Capture the cell that displays the provided text and extract its [x, y] central coordinate. 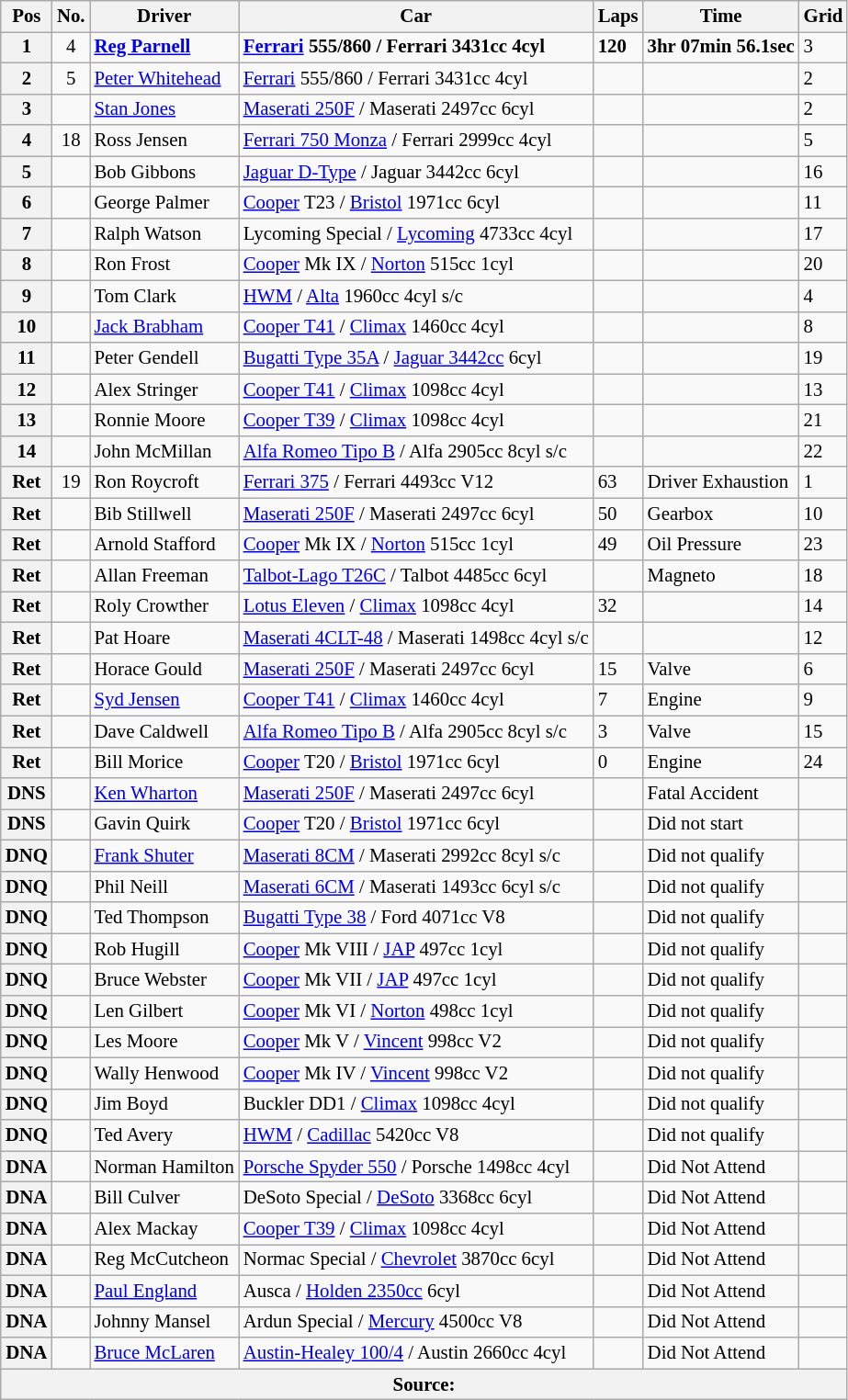
Buckler DD1 / Climax 1098cc 4cyl [416, 1104]
Car [416, 17]
Oil Pressure [721, 545]
Jim Boyd [164, 1104]
HWM / Cadillac 5420cc V8 [416, 1135]
Allan Freeman [164, 576]
Les Moore [164, 1043]
49 [618, 545]
Stan Jones [164, 109]
16 [823, 172]
Phil Neill [164, 886]
Roly Crowther [164, 607]
Maserati 8CM / Maserati 2992cc 8cyl s/c [416, 855]
Bill Culver [164, 1198]
Reg Parnell [164, 47]
Cooper Mk VI / Norton 498cc 1cyl [416, 1011]
Bib Stillwell [164, 514]
Len Gilbert [164, 1011]
21 [823, 421]
Austin-Healey 100/4 / Austin 2660cc 4cyl [416, 1353]
Magneto [721, 576]
Johnny Mansel [164, 1322]
Did not start [721, 825]
Driver Exhaustion [721, 482]
Maserati 4CLT-48 / Maserati 1498cc 4cyl s/c [416, 638]
Ron Roycroft [164, 482]
50 [618, 514]
Laps [618, 17]
3hr 07min 56.1sec [721, 47]
Source: [424, 1384]
DeSoto Special / DeSoto 3368cc 6cyl [416, 1198]
Ferrari 750 Monza / Ferrari 2999cc 4cyl [416, 141]
Pos [27, 17]
Jaguar D-Type / Jaguar 3442cc 6cyl [416, 172]
24 [823, 762]
Grid [823, 17]
Ralph Watson [164, 234]
John McMillan [164, 451]
Ausca / Holden 2350cc 6cyl [416, 1291]
Horace Gould [164, 669]
Frank Shuter [164, 855]
Syd Jensen [164, 700]
George Palmer [164, 203]
17 [823, 234]
Tom Clark [164, 296]
Pat Hoare [164, 638]
Wally Henwood [164, 1073]
Lycoming Special / Lycoming 4733cc 4cyl [416, 234]
Reg McCutcheon [164, 1259]
Cooper T23 / Bristol 1971cc 6cyl [416, 203]
Bruce McLaren [164, 1353]
32 [618, 607]
Peter Gendell [164, 358]
Bugatti Type 35A / Jaguar 3442cc 6cyl [416, 358]
Cooper Mk IV / Vincent 998cc V2 [416, 1073]
Porsche Spyder 550 / Porsche 1498cc 4cyl [416, 1167]
Ted Avery [164, 1135]
Arnold Stafford [164, 545]
Alex Stringer [164, 390]
Ron Frost [164, 265]
Ardun Special / Mercury 4500cc V8 [416, 1322]
Driver [164, 17]
Rob Hugill [164, 949]
23 [823, 545]
120 [618, 47]
Maserati 6CM / Maserati 1493cc 6cyl s/c [416, 886]
Gavin Quirk [164, 825]
Cooper Mk V / Vincent 998cc V2 [416, 1043]
Normac Special / Chevrolet 3870cc 6cyl [416, 1259]
Bill Morice [164, 762]
Ronnie Moore [164, 421]
22 [823, 451]
Peter Whitehead [164, 78]
Dave Caldwell [164, 731]
Norman Hamilton [164, 1167]
Cooper Mk VII / JAP 497cc 1cyl [416, 980]
Ross Jensen [164, 141]
Lotus Eleven / Climax 1098cc 4cyl [416, 607]
Bob Gibbons [164, 172]
Ted Thompson [164, 918]
Time [721, 17]
Bruce Webster [164, 980]
Bugatti Type 38 / Ford 4071cc V8 [416, 918]
HWM / Alta 1960cc 4cyl s/c [416, 296]
Ferrari 375 / Ferrari 4493cc V12 [416, 482]
Paul England [164, 1291]
Talbot-Lago T26C / Talbot 4485cc 6cyl [416, 576]
Jack Brabham [164, 327]
Alex Mackay [164, 1229]
Fatal Accident [721, 794]
63 [618, 482]
No. [72, 17]
0 [618, 762]
20 [823, 265]
Cooper Mk VIII / JAP 497cc 1cyl [416, 949]
Ken Wharton [164, 794]
Gearbox [721, 514]
Cooper T41 / Climax 1098cc 4cyl [416, 390]
